Detect which cell encompasses the target text, then output its (X, Y) center coordinate. 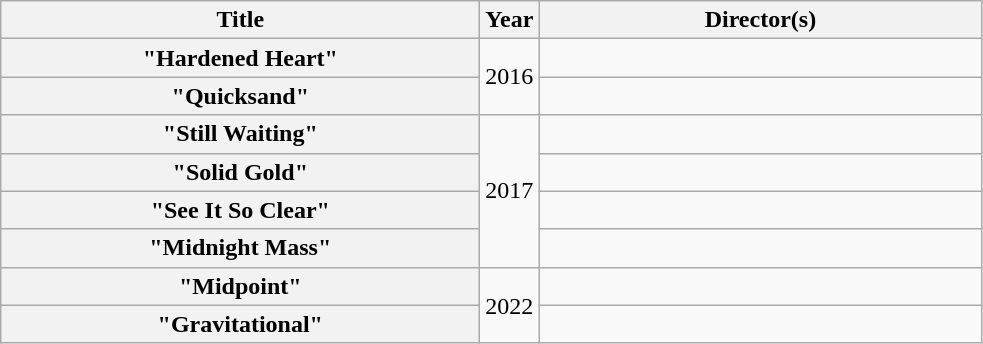
"Midnight Mass" (240, 248)
"Quicksand" (240, 96)
"Solid Gold" (240, 172)
Director(s) (760, 20)
2017 (510, 191)
2022 (510, 305)
"Midpoint" (240, 286)
"Still Waiting" (240, 134)
"See It So Clear" (240, 210)
Title (240, 20)
2016 (510, 77)
Year (510, 20)
"Gravitational" (240, 324)
"Hardened Heart" (240, 58)
